From the cell containing the given text, extract its center point as [x, y] coordinate. 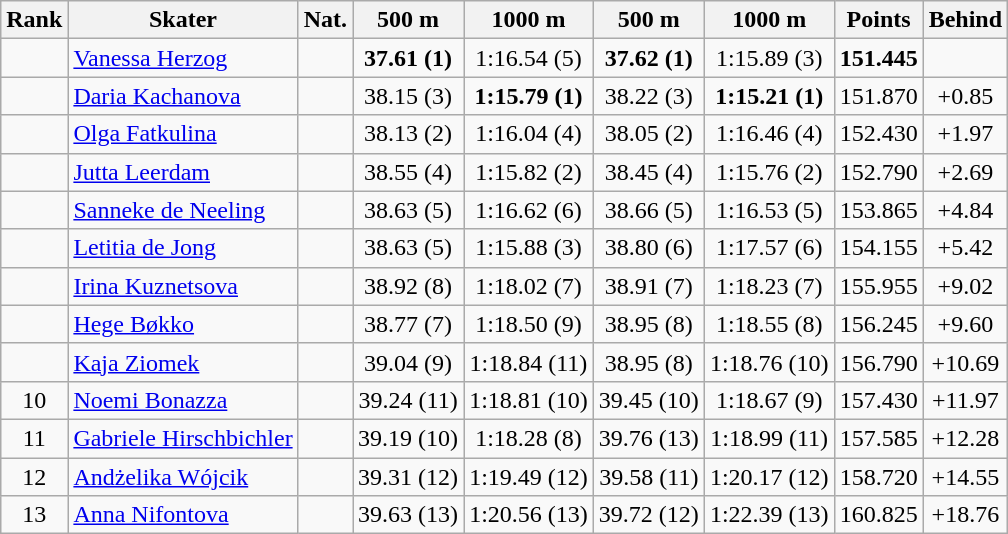
38.15 (3) [408, 96]
38.77 (7) [408, 324]
160.825 [878, 515]
1:18.76 (10) [769, 362]
+9.02 [965, 286]
1:15.82 (2) [529, 172]
Behind [965, 20]
+10.69 [965, 362]
+12.28 [965, 438]
1:16.04 (4) [529, 134]
Jutta Leerdam [183, 172]
156.790 [878, 362]
1:20.17 (12) [769, 477]
1:18.55 (8) [769, 324]
39.72 (12) [648, 515]
38.55 (4) [408, 172]
1:16.54 (5) [529, 58]
Irina Kuznetsova [183, 286]
39.76 (13) [648, 438]
1:18.02 (7) [529, 286]
11 [34, 438]
37.61 (1) [408, 58]
1:15.21 (1) [769, 96]
+14.55 [965, 477]
152.430 [878, 134]
38.92 (8) [408, 286]
Sanneke de Neeling [183, 210]
1:18.84 (11) [529, 362]
39.24 (11) [408, 400]
Vanessa Herzog [183, 58]
+4.84 [965, 210]
1:15.79 (1) [529, 96]
1:15.88 (3) [529, 248]
157.585 [878, 438]
12 [34, 477]
Points [878, 20]
37.62 (1) [648, 58]
1:18.23 (7) [769, 286]
Noemi Bonazza [183, 400]
1:17.57 (6) [769, 248]
Olga Fatkulina [183, 134]
1:18.99 (11) [769, 438]
39.58 (11) [648, 477]
38.66 (5) [648, 210]
39.63 (13) [408, 515]
10 [34, 400]
39.19 (10) [408, 438]
153.865 [878, 210]
+0.85 [965, 96]
157.430 [878, 400]
152.790 [878, 172]
38.05 (2) [648, 134]
39.31 (12) [408, 477]
155.955 [878, 286]
Anna Nifontova [183, 515]
1:19.49 (12) [529, 477]
39.45 (10) [648, 400]
+11.97 [965, 400]
154.155 [878, 248]
+18.76 [965, 515]
13 [34, 515]
Nat. [325, 20]
1:20.56 (13) [529, 515]
38.80 (6) [648, 248]
1:15.76 (2) [769, 172]
Daria Kachanova [183, 96]
38.13 (2) [408, 134]
Hege Bøkko [183, 324]
+2.69 [965, 172]
Rank [34, 20]
151.445 [878, 58]
38.45 (4) [648, 172]
1:22.39 (13) [769, 515]
Letitia de Jong [183, 248]
151.870 [878, 96]
+1.97 [965, 134]
1:18.81 (10) [529, 400]
+5.42 [965, 248]
Skater [183, 20]
1:16.53 (5) [769, 210]
1:15.89 (3) [769, 58]
Kaja Ziomek [183, 362]
Gabriele Hirschbichler [183, 438]
38.22 (3) [648, 96]
1:18.67 (9) [769, 400]
39.04 (9) [408, 362]
1:16.62 (6) [529, 210]
1:16.46 (4) [769, 134]
+9.60 [965, 324]
158.720 [878, 477]
156.245 [878, 324]
1:18.28 (8) [529, 438]
38.91 (7) [648, 286]
1:18.50 (9) [529, 324]
Andżelika Wójcik [183, 477]
